Extract the [x, y] coordinate from the center of the cell holding the provided text.  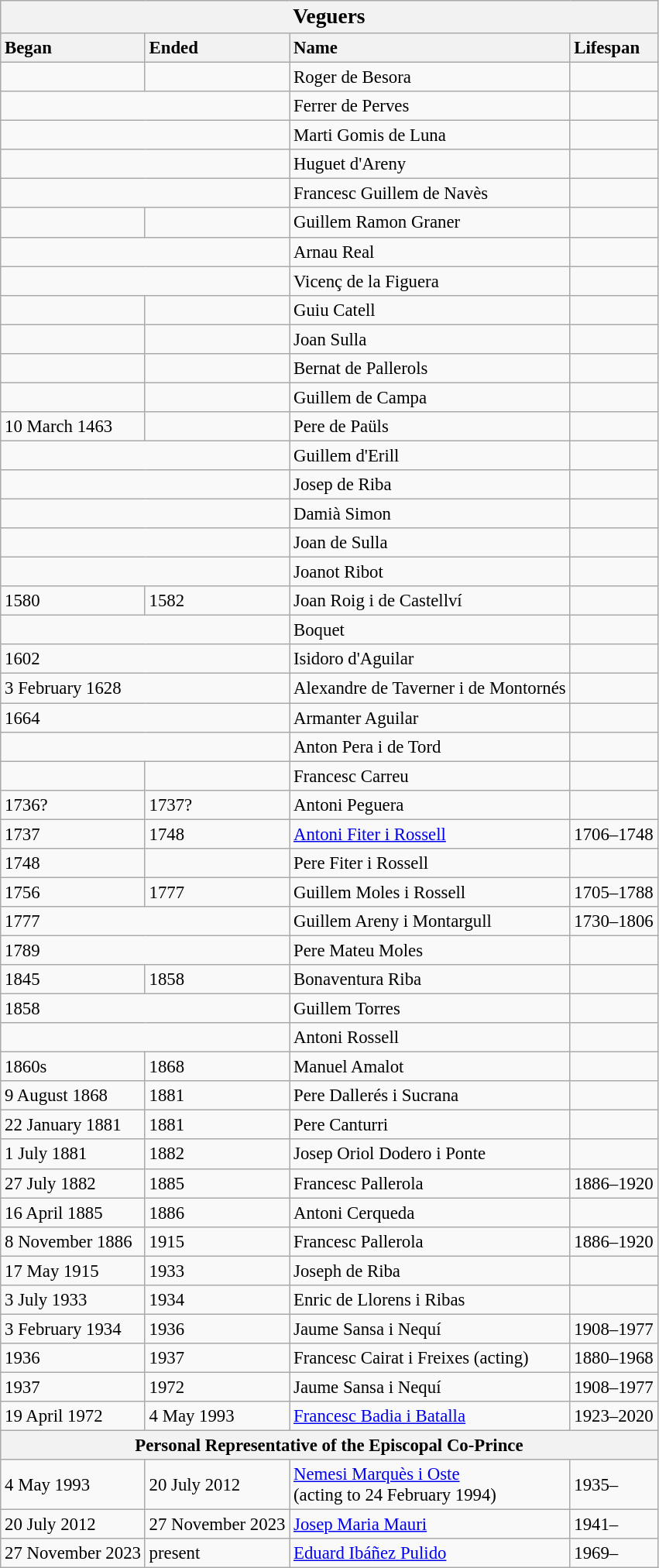
1886 [217, 1213]
1882 [217, 1155]
Francesc Badia i Batalla [430, 1416]
Pere Mateu Moles [430, 950]
9 August 1868 [73, 1096]
Vicenç de la Figuera [430, 281]
1730–1806 [613, 921]
Lifespan [613, 48]
Bonaventura Riba [430, 980]
1868 [217, 1067]
1706–1748 [613, 834]
Josep de Riba [430, 485]
Guiu Catell [430, 310]
1582 [217, 601]
1737 [73, 834]
Armanter Aguilar [430, 718]
Pere Fiter i Rossell [430, 863]
3 February 1934 [73, 1329]
Name [430, 48]
Guillem Moles i Rossell [430, 892]
Antoni Fiter i Rossell [430, 834]
Guillem de Campa [430, 397]
Manuel Amalot [430, 1067]
1934 [217, 1300]
Alexandre de Taverner i de Montornés [430, 688]
Francesc Carreu [430, 776]
3 July 1933 [73, 1300]
1664 [146, 718]
1969– [613, 1553]
19 April 1972 [73, 1416]
Isidoro d'Aguilar [430, 659]
Guillem d'Erill [430, 455]
Roger de Besora [430, 77]
Guillem Torres [430, 1009]
Ferrer de Perves [430, 106]
3 February 1628 [146, 688]
Joan Roig i de Castellví [430, 601]
Guillem Ramon Graner [430, 223]
Joseph de Riba [430, 1271]
Joanot Ribot [430, 572]
Francesc Guillem de Navès [430, 194]
1 July 1881 [73, 1155]
1845 [73, 980]
Damià Simon [430, 514]
Began [73, 48]
Eduard Ibáñez Pulido [430, 1553]
Enric de Llorens i Ribas [430, 1300]
Arnau Real [430, 252]
Nemesi Marquès i Oste(acting to 24 February 1994) [430, 1485]
present [217, 1553]
Joan Sulla [430, 339]
1756 [73, 892]
Antoni Peguera [430, 805]
16 April 1885 [73, 1213]
1737? [217, 805]
1860s [73, 1067]
Francesc Cairat i Freixes (acting) [430, 1358]
Pere Dallerés i Sucrana [430, 1096]
Guillem Areny i Montargull [430, 921]
1935– [613, 1485]
1972 [217, 1387]
Personal Representative of the Episcopal Co-Prince [329, 1446]
1941– [613, 1525]
Bernat de Pallerols [430, 369]
17 May 1915 [73, 1271]
10 March 1463 [73, 427]
Antoni Rossell [430, 1038]
Pere Canturri [430, 1125]
Huguet d'Areny [430, 164]
1705–1788 [613, 892]
1885 [217, 1183]
Josep Oriol Dodero i Ponte [430, 1155]
Marti Gomis de Luna [430, 136]
1602 [146, 659]
Ended [217, 48]
Josep Maria Mauri [430, 1525]
1923–2020 [613, 1416]
Antoni Cerqueda [430, 1213]
Anton Pera i de Tord [430, 746]
1736? [73, 805]
Boquet [430, 630]
1580 [73, 601]
Pere de Paüls [430, 427]
1880–1968 [613, 1358]
Veguers [329, 17]
22 January 1881 [73, 1125]
1933 [217, 1271]
Joan de Sulla [430, 543]
1915 [217, 1241]
1789 [146, 950]
8 November 1886 [73, 1241]
27 July 1882 [73, 1183]
